Extract the [X, Y] coordinate from the center of the cell holding the provided text.  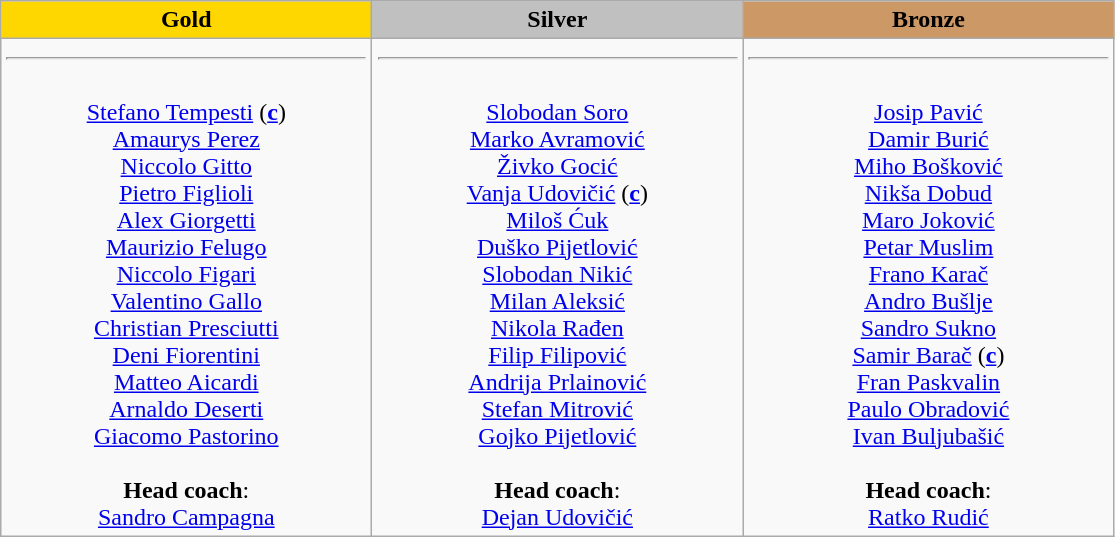
Silver [558, 20]
Bronze [928, 20]
Gold [186, 20]
